Return the [X, Y] coordinate for the center point of the cell that contains the specified text.  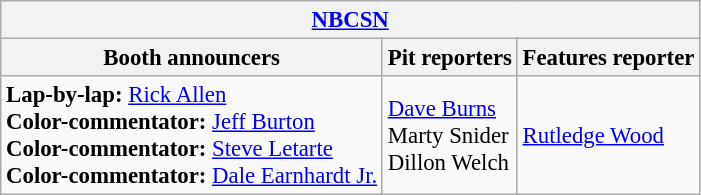
Features reporter [608, 58]
Lap-by-lap: Rick AllenColor-commentator: Jeff BurtonColor-commentator: Steve LetarteColor-commentator: Dale Earnhardt Jr. [192, 136]
Pit reporters [450, 58]
NBCSN [350, 20]
Dave BurnsMarty SniderDillon Welch [450, 136]
Rutledge Wood [608, 136]
Booth announcers [192, 58]
